For the text-containing cell, return its midpoint in [x, y] coordinate format. 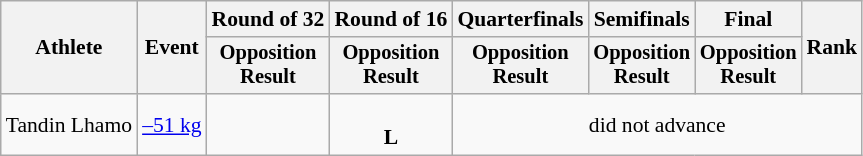
Round of 16 [390, 19]
Round of 32 [268, 19]
L [390, 124]
–51 kg [172, 124]
Tandin Lhamo [69, 124]
Quarterfinals [520, 19]
Rank [832, 48]
Final [748, 19]
did not advance [657, 124]
Semifinals [642, 19]
Event [172, 48]
Athlete [69, 48]
